Locate the cell with the specified text and output its [X, Y] center coordinate. 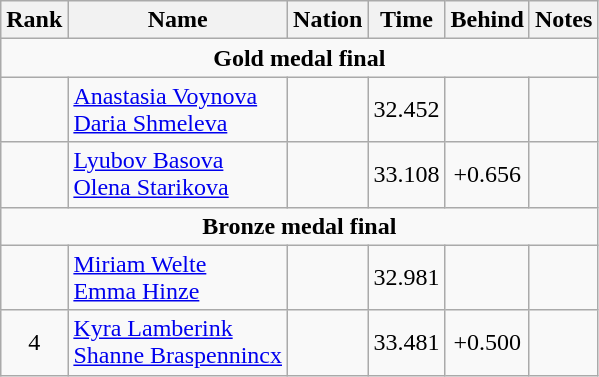
Name [178, 20]
Nation [328, 20]
+0.500 [487, 342]
Lyubov BasovaOlena Starikova [178, 174]
Bronze medal final [300, 226]
Miriam WelteEmma Hinze [178, 278]
Anastasia VoynovaDaria Shmeleva [178, 110]
Rank [34, 20]
+0.656 [487, 174]
32.981 [406, 278]
Behind [487, 20]
4 [34, 342]
33.481 [406, 342]
33.108 [406, 174]
32.452 [406, 110]
Time [406, 20]
Kyra LamberinkShanne Braspennincx [178, 342]
Gold medal final [300, 58]
Notes [563, 20]
